Provide the [x, y] coordinate of the cell's center where the given text is located.  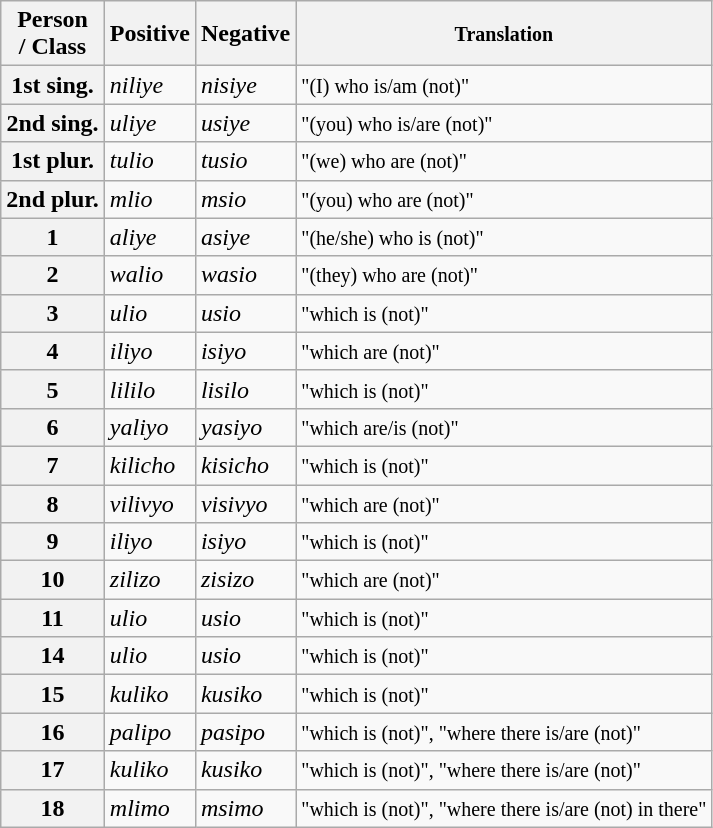
wasio [245, 275]
8 [53, 503]
1 [53, 237]
11 [53, 618]
asiye [245, 237]
"(they) who are (not)" [504, 275]
msio [245, 199]
mlio [150, 199]
"which are/is (not)" [504, 427]
"(you) who is/are (not)" [504, 123]
uliye [150, 123]
18 [53, 808]
3 [53, 313]
tusio [245, 161]
16 [53, 732]
usiye [245, 123]
lisilo [245, 389]
Translation [504, 34]
vilivyo [150, 503]
17 [53, 770]
yaliyo [150, 427]
Negative [245, 34]
mlimo [150, 808]
10 [53, 580]
2 [53, 275]
14 [53, 656]
zilizo [150, 580]
5 [53, 389]
palipo [150, 732]
4 [53, 351]
niliye [150, 85]
9 [53, 542]
lililo [150, 389]
kilicho [150, 465]
kisicho [245, 465]
walio [150, 275]
zisizo [245, 580]
"(he/she) who is (not)" [504, 237]
Person/ Class [53, 34]
2nd sing. [53, 123]
2nd plur. [53, 199]
"which is (not)", "where there is/are (not) in there" [504, 808]
visivyo [245, 503]
"(I) who is/am (not)" [504, 85]
nisiye [245, 85]
"(we) who are (not)" [504, 161]
aliye [150, 237]
Positive [150, 34]
6 [53, 427]
"(you) who are (not)" [504, 199]
1st sing. [53, 85]
pasipo [245, 732]
yasiyo [245, 427]
7 [53, 465]
tulio [150, 161]
msimo [245, 808]
15 [53, 694]
1st plur. [53, 161]
